Detect which cell encompasses the target text, then output its (x, y) center coordinate. 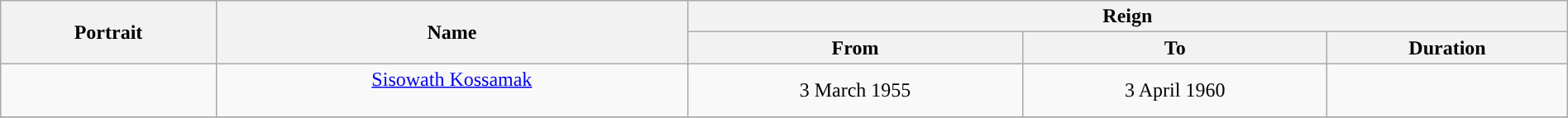
Sisowath Kossamak (452, 91)
3 March 1955 (855, 91)
From (855, 48)
Reign (1127, 17)
3 April 1960 (1175, 91)
To (1175, 48)
Portrait (109, 32)
Name (452, 32)
Duration (1447, 48)
